Output the (X, Y) coordinate of the center of the cell containing the given text.  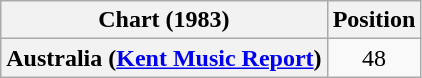
Chart (1983) (164, 20)
Position (374, 20)
48 (374, 58)
Australia (Kent Music Report) (164, 58)
